Determine the (x, y) coordinate at the center of the cell enclosing the given text.  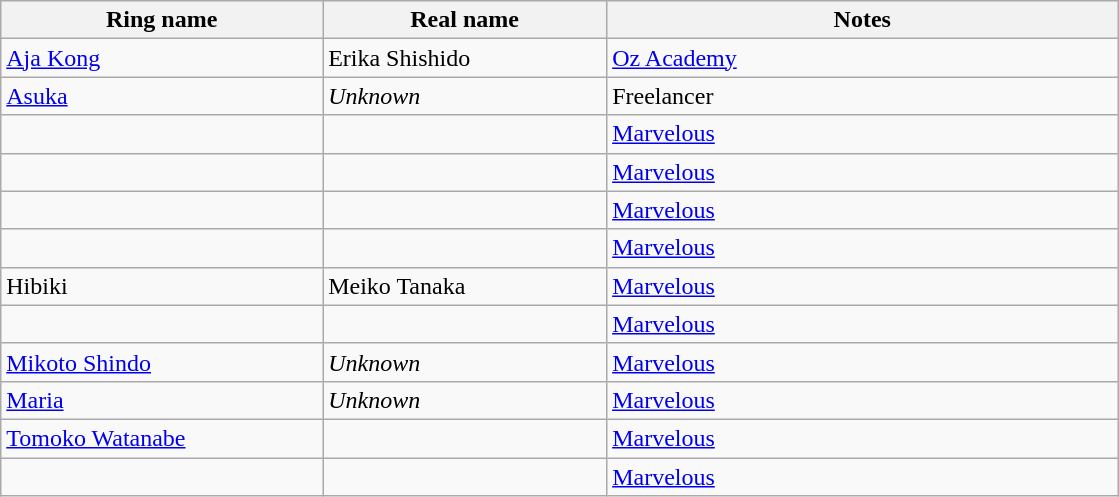
Ring name (162, 20)
Meiko Tanaka (465, 286)
Asuka (162, 96)
Erika Shishido (465, 58)
Hibiki (162, 286)
Tomoko Watanabe (162, 438)
Real name (465, 20)
Freelancer (862, 96)
Mikoto Shindo (162, 362)
Notes (862, 20)
Maria (162, 400)
Aja Kong (162, 58)
Oz Academy (862, 58)
